Locate the cell with the specified text and output its (x, y) center coordinate. 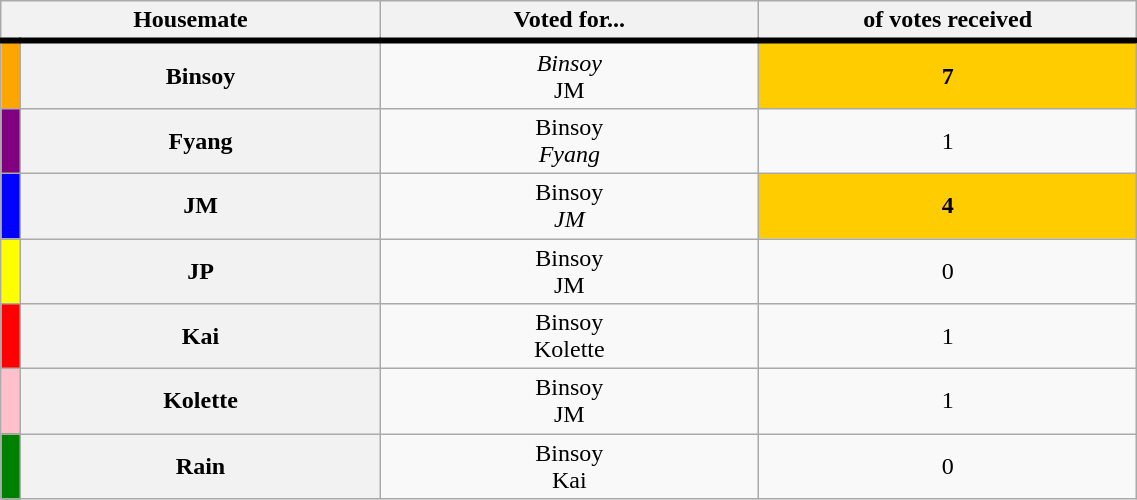
Fyang (200, 140)
Housemate (190, 21)
JM (200, 206)
Binsoy (200, 74)
Kai (200, 336)
Rain (200, 466)
Voted for... (569, 21)
7 (947, 74)
of votes received (947, 21)
BinsoyFyang (569, 140)
BinsoyKai (569, 466)
BinsoyKolette (569, 336)
JP (200, 270)
Kolette (200, 402)
4 (947, 206)
